From the cell containing the given text, extract its center point as (x, y) coordinate. 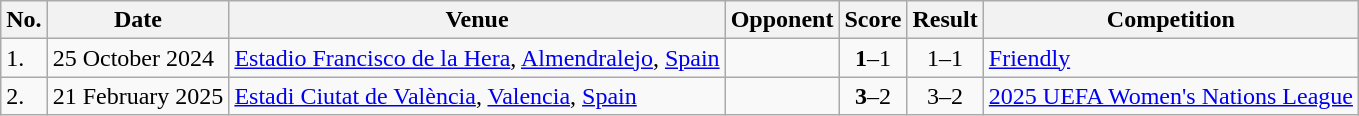
Opponent (782, 20)
Competition (1170, 20)
25 October 2024 (138, 58)
Venue (477, 20)
Date (138, 20)
Friendly (1170, 58)
Estadio Francisco de la Hera, Almendralejo, Spain (477, 58)
Result (945, 20)
Score (873, 20)
21 February 2025 (138, 96)
1. (24, 58)
2025 UEFA Women's Nations League (1170, 96)
No. (24, 20)
2. (24, 96)
Estadi Ciutat de València, Valencia, Spain (477, 96)
